Return [x, y] of the center of cell containing provided text 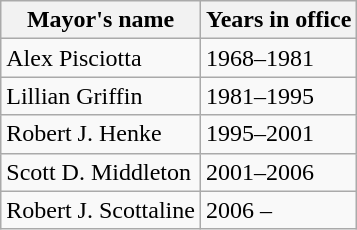
Years in office [278, 20]
Mayor's name [101, 20]
1968–1981 [278, 58]
Lillian Griffin [101, 96]
1981–1995 [278, 96]
Robert J. Scottaline [101, 210]
Alex Pisciotta [101, 58]
2001–2006 [278, 172]
Robert J. Henke [101, 134]
1995–2001 [278, 134]
2006 – [278, 210]
Scott D. Middleton [101, 172]
